Return the (X, Y) coordinate for the center point of the cell that contains the specified text.  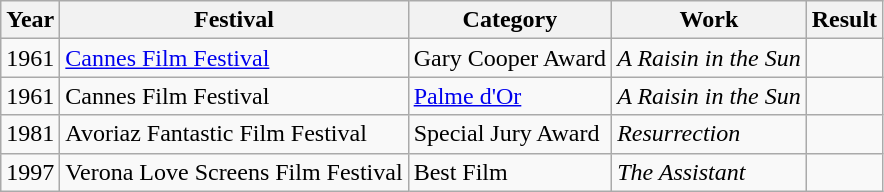
Avoriaz Fantastic Film Festival (234, 134)
Festival (234, 20)
Special Jury Award (510, 134)
1981 (30, 134)
Best Film (510, 172)
Work (710, 20)
Gary Cooper Award (510, 58)
Category (510, 20)
Verona Love Screens Film Festival (234, 172)
The Assistant (710, 172)
Resurrection (710, 134)
1997 (30, 172)
Year (30, 20)
Result (844, 20)
Palme d'Or (510, 96)
